Return the (x, y) coordinate for the center point of the cell that contains the specified text.  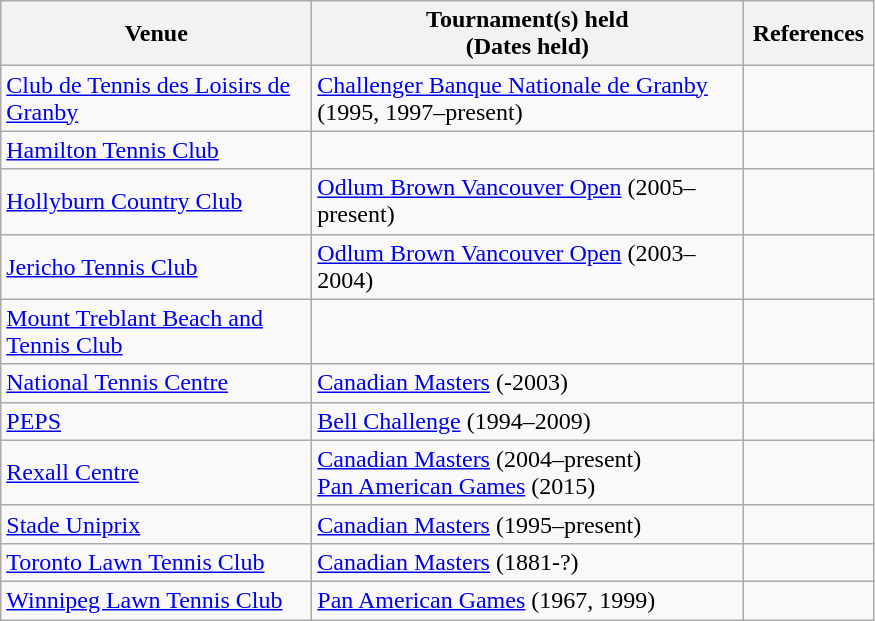
Challenger Banque Nationale de Granby (1995, 1997–present) (528, 98)
Hamilton Tennis Club (156, 150)
Venue (156, 34)
Canadian Masters (1881-?) (528, 562)
Club de Tennis des Loisirs de Granby (156, 98)
Hollyburn Country Club (156, 202)
Stade Uniprix (156, 524)
References (808, 34)
Mount Treblant Beach and Tennis Club (156, 332)
Pan American Games (1967, 1999) (528, 600)
Jericho Tennis Club (156, 266)
Canadian Masters (1995–present) (528, 524)
National Tennis Centre (156, 383)
Odlum Brown Vancouver Open (2003–2004) (528, 266)
Rexall Centre (156, 472)
PEPS (156, 421)
Canadian Masters (-2003) (528, 383)
Tournament(s) held(Dates held) (528, 34)
Bell Challenge (1994–2009) (528, 421)
Odlum Brown Vancouver Open (2005–present) (528, 202)
Toronto Lawn Tennis Club (156, 562)
Canadian Masters (2004–present)Pan American Games (2015) (528, 472)
Winnipeg Lawn Tennis Club (156, 600)
